Find where the given text appears and provide that cell's center as (X, Y) coordinate. 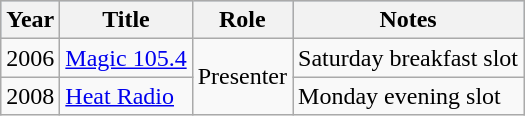
Presenter (242, 77)
Magic 105.4 (126, 58)
Saturday breakfast slot (408, 58)
Title (126, 20)
Heat Radio (126, 96)
Year (30, 20)
Notes (408, 20)
Monday evening slot (408, 96)
2006 (30, 58)
2008 (30, 96)
Role (242, 20)
